From the cell containing the given text, extract its center point as [x, y] coordinate. 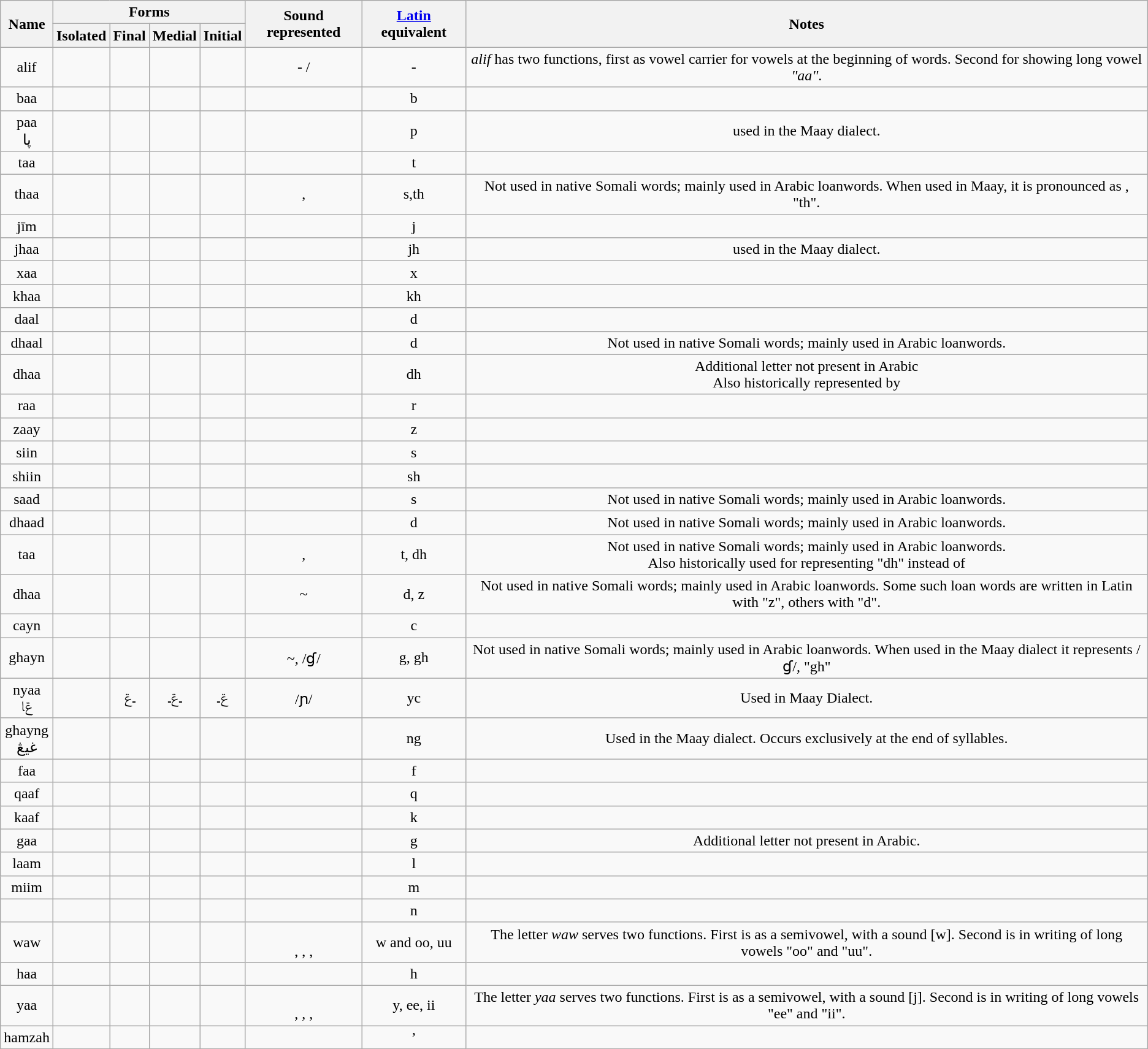
Not used in native Somali words; mainly used in Arabic loanwords. Some such loan words are written in Latin with "z", others with "d". [806, 595]
b [413, 99]
waw [27, 942]
siin [27, 452]
n [413, 910]
r [413, 406]
zaay [27, 429]
~ [304, 595]
ݝـ [223, 698]
gaa [27, 841]
The letter yaa serves two functions. First is as a semivowel, with a sound [j]. Second is in writing of long vowels "ee" and "ii". [806, 1005]
- / [304, 67]
dhaal [27, 343]
x [413, 273]
haa [27, 974]
s,th [413, 195]
khaa [27, 296]
z [413, 429]
Not used in native Somali words; mainly used in Arabic loanwords. When used in Maay, it is pronounced as , "th". [806, 195]
f [413, 771]
Additional letter not present in Arabic. [806, 841]
laam [27, 864]
Final [129, 36]
Medial [174, 36]
j [413, 226]
g, gh [413, 658]
y, ee, ii [413, 1005]
t [413, 163]
jh [413, 250]
Used in the Maay dialect. Occurs exclusively at the end of syllables. [806, 738]
dh [413, 374]
t, dh [413, 554]
Notes [806, 24]
Name [27, 24]
cayn [27, 626]
paaپا [27, 131]
faa [27, 771]
yaa [27, 1005]
kaaf [27, 817]
jīm [27, 226]
daal [27, 319]
ـݝ [129, 698]
g [413, 841]
d, z [413, 595]
dhaad [27, 522]
Not used in native Somali words; mainly used in Arabic loanwords.Also historically used for representing "dh" instead of [806, 554]
nyaaݝا [27, 698]
alif [27, 67]
h [413, 974]
sh [413, 476]
c [413, 626]
Used in Maay Dialect. [806, 698]
Additional letter not present in ArabicAlso historically represented by [806, 374]
qaaf [27, 794]
baa [27, 99]
m [413, 887]
Isolated [81, 36]
l [413, 864]
- [413, 67]
The letter waw serves two functions. First is as a semivowel, with a sound [w]. Second is in writing of long vowels "oo" and "uu". [806, 942]
jhaa [27, 250]
/ɲ/ [304, 698]
kh [413, 296]
k [413, 817]
’ [413, 1037]
saad [27, 499]
w and oo, uu [413, 942]
Initial [223, 36]
raa [27, 406]
xaa [27, 273]
ghayn [27, 658]
hamzah [27, 1037]
ـݝـ [174, 698]
ghayngغيڠ [27, 738]
miim [27, 887]
thaa [27, 195]
~, /ɠ/ [304, 658]
Not used in native Somali words; mainly used in Arabic loanwords. When used in the Maay dialect it represents /ɠ/, "gh" [806, 658]
Latin equivalent [413, 24]
shiin [27, 476]
yc [413, 698]
Forms [149, 12]
Sound represented [304, 24]
p [413, 131]
ng [413, 738]
q [413, 794]
alif has two functions, first as vowel carrier for vowels at the beginning of words. Second for showing long vowel "aa". [806, 67]
